Provide the (X, Y) coordinate of the cell's center where the given text is located.  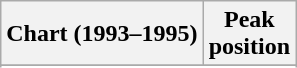
Peak position (249, 34)
Chart (1993–1995) (102, 34)
